Pinpoint the cell where the given text exists, returning its (X, Y) midpoint coordinate. 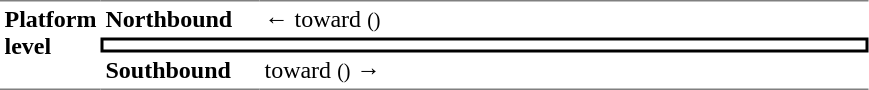
← toward () (564, 19)
Platform level (50, 45)
Northbound (180, 19)
toward () → (564, 71)
Southbound (180, 71)
